Identify which cell holds the provided text, then report its [x, y] central coordinate. 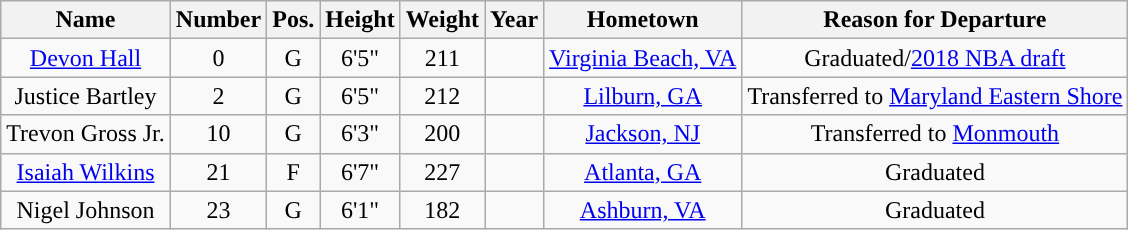
Name [86, 20]
Height [360, 20]
Devon Hall [86, 58]
Graduated/2018 NBA draft [935, 58]
212 [442, 96]
Hometown [643, 20]
Pos. [294, 20]
6'1" [360, 210]
21 [218, 172]
Virginia Beach, VA [643, 58]
Reason for Departure [935, 20]
Jackson, NJ [643, 134]
Ashburn, VA [643, 210]
Year [514, 20]
182 [442, 210]
Number [218, 20]
Weight [442, 20]
Transferred to Maryland Eastern Shore [935, 96]
211 [442, 58]
Nigel Johnson [86, 210]
Isaiah Wilkins [86, 172]
6'3" [360, 134]
6'7" [360, 172]
Lilburn, GA [643, 96]
Trevon Gross Jr. [86, 134]
Justice Bartley [86, 96]
Transferred to Monmouth [935, 134]
Atlanta, GA [643, 172]
227 [442, 172]
2 [218, 96]
10 [218, 134]
F [294, 172]
23 [218, 210]
0 [218, 58]
200 [442, 134]
